Return [x, y] of the center of cell containing provided text 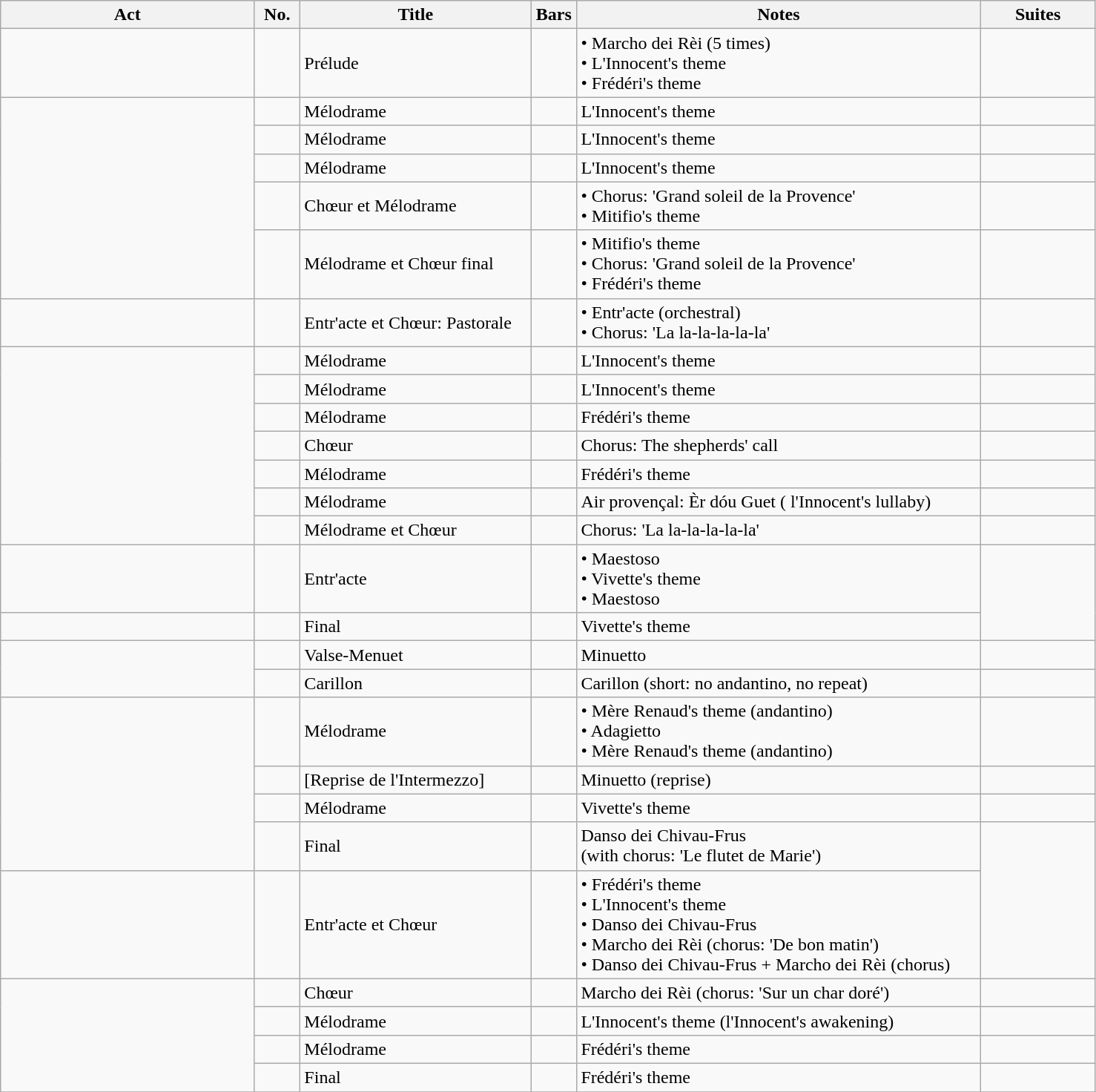
• Maestoso • Vivette's theme • Maestoso [779, 579]
Chœur et Mélodrame [415, 206]
Mélodrame et Chœur [415, 530]
Air provençal: Èr dóu Guet ( l'Innocent's lullaby) [779, 502]
Valse-Menuet [415, 655]
Chorus: The shepherds' call [779, 445]
Chorus: 'La la-la-la-la-la' [779, 530]
Entr'acte et Chœur [415, 924]
No. [277, 15]
Notes [779, 15]
Minuetto (reprise) [779, 780]
Danso dei Chivau-Frus(with chorus: 'Le flutet de Marie') [779, 846]
Mélodrame et Chœur final [415, 264]
Bars [554, 15]
• Chorus: 'Grand soleil de la Provence' • Mitifio's theme [779, 206]
Prélude [415, 63]
L'Innocent's theme (l'Innocent's awakening) [779, 1021]
Act [128, 15]
Entr'acte et Chœur: Pastorale [415, 322]
• Marcho dei Rèi (5 times)• L'Innocent's theme• Frédéri's theme [779, 63]
• Mère Renaud's theme (andantino) • Adagietto • Mère Renaud's theme (andantino) [779, 731]
Carillon (short: no andantino, no repeat) [779, 683]
Minuetto [779, 655]
Carillon [415, 683]
Suites [1038, 15]
Marcho dei Rèi (chorus: 'Sur un char doré') [779, 993]
Title [415, 15]
• Entr'acte (orchestral) • Chorus: 'La la-la-la-la-la' [779, 322]
Entr'acte [415, 579]
• Mitifio's theme • Chorus: 'Grand soleil de la Provence' • Frédéri's theme [779, 264]
[Reprise de l'Intermezzo] [415, 780]
